Find where the given text appears and provide that cell's center as (X, Y) coordinate. 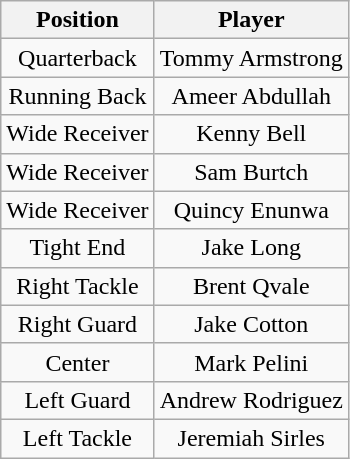
Right Guard (78, 324)
Quarterback (78, 58)
Right Tackle (78, 286)
Kenny Bell (251, 134)
Ameer Abdullah (251, 96)
Tight End (78, 248)
Center (78, 362)
Andrew Rodriguez (251, 400)
Jake Long (251, 248)
Quincy Enunwa (251, 210)
Brent Qvale (251, 286)
Tommy Armstrong (251, 58)
Jake Cotton (251, 324)
Left Guard (78, 400)
Left Tackle (78, 438)
Mark Pelini (251, 362)
Running Back (78, 96)
Player (251, 20)
Position (78, 20)
Sam Burtch (251, 172)
Jeremiah Sirles (251, 438)
